Return (X, Y) of the center of cell containing provided text 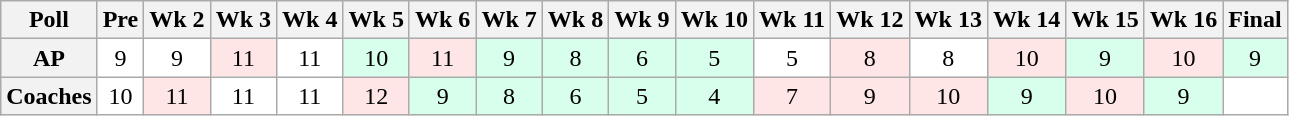
4 (714, 96)
Wk 3 (243, 20)
Coaches (49, 96)
Poll (49, 20)
7 (792, 96)
Wk 2 (177, 20)
Pre (120, 20)
Wk 4 (310, 20)
AP (49, 58)
Wk 6 (442, 20)
Wk 15 (1105, 20)
Wk 14 (1026, 20)
Wk 5 (376, 20)
Wk 9 (642, 20)
Wk 16 (1183, 20)
Wk 12 (870, 20)
Wk 13 (948, 20)
Wk 8 (575, 20)
Wk 11 (792, 20)
Final (1255, 20)
Wk 7 (509, 20)
Wk 10 (714, 20)
12 (376, 96)
